Extract the (X, Y) coordinate from the center of the cell holding the provided text.  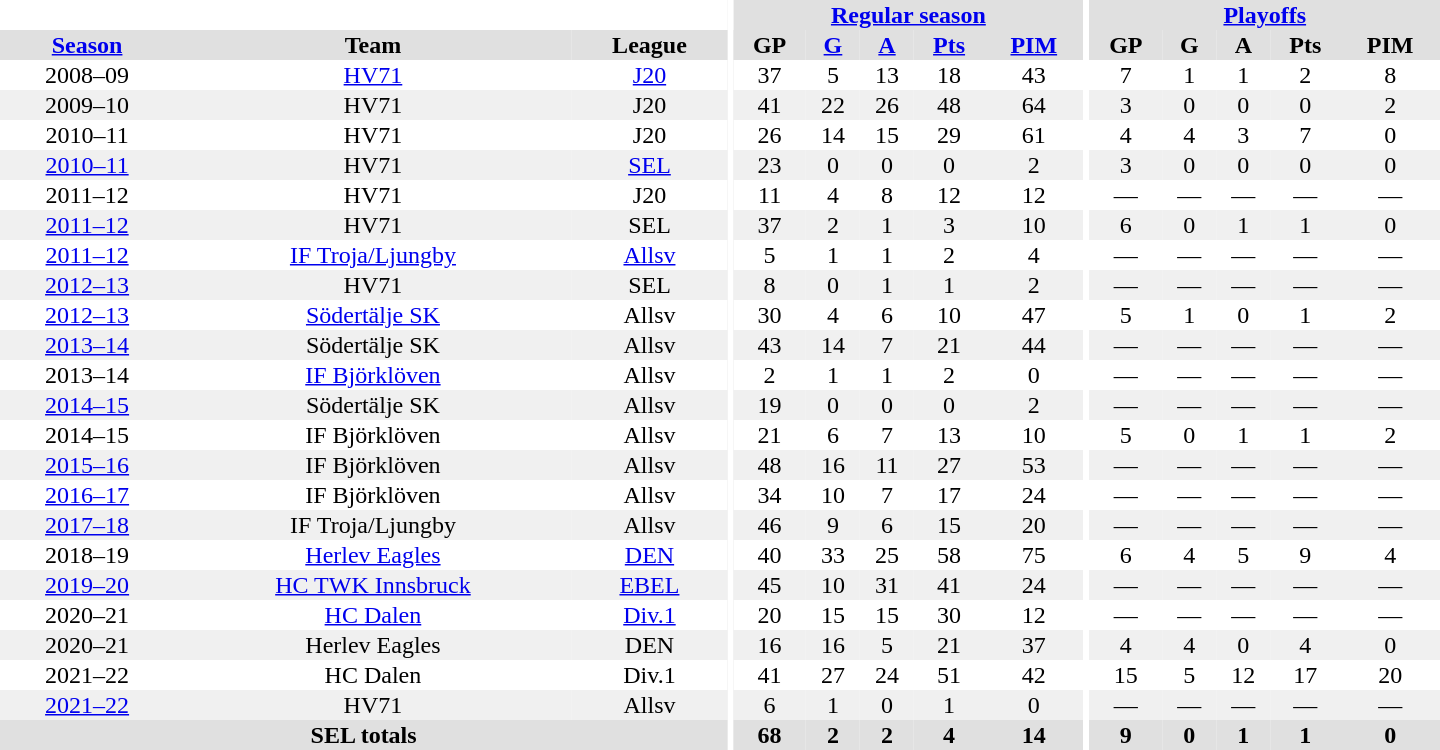
HC TWK Innsbruck (373, 585)
44 (1034, 345)
31 (887, 585)
2015–16 (87, 465)
68 (770, 735)
22 (833, 105)
40 (770, 555)
51 (949, 675)
42 (1034, 675)
61 (1034, 135)
Playoffs (1265, 15)
46 (770, 525)
64 (1034, 105)
2009–10 (87, 105)
2008–09 (87, 75)
2017–18 (87, 525)
25 (887, 555)
58 (949, 555)
29 (949, 135)
18 (949, 75)
2018–19 (87, 555)
2016–17 (87, 495)
45 (770, 585)
19 (770, 405)
53 (1034, 465)
SEL totals (364, 735)
Regular season (908, 15)
League (650, 45)
75 (1034, 555)
23 (770, 165)
EBEL (650, 585)
Team (373, 45)
2019–20 (87, 585)
33 (833, 555)
Season (87, 45)
34 (770, 495)
47 (1034, 315)
